Extract the [x, y] coordinate from the center of the cell holding the provided text.  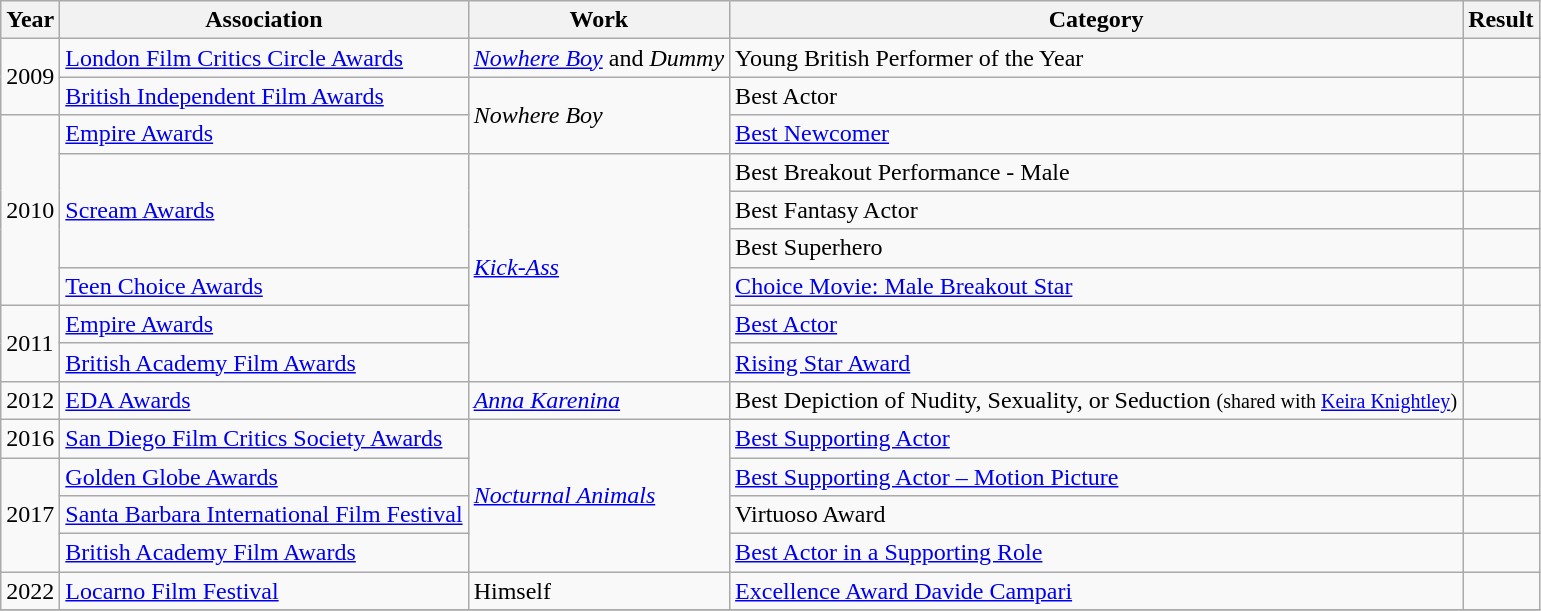
Choice Movie: Male Breakout Star [1096, 286]
Best Supporting Actor – Motion Picture [1096, 477]
Excellence Award Davide Campari [1096, 591]
Best Fantasy Actor [1096, 210]
Scream Awards [264, 210]
2010 [30, 210]
2011 [30, 343]
Best Depiction of Nudity, Sexuality, or Seduction (shared with Keira Knightley) [1096, 400]
2022 [30, 591]
Work [598, 20]
Best Actor in a Supporting Role [1096, 553]
Result [1501, 20]
London Film Critics Circle Awards [264, 58]
Best Newcomer [1096, 134]
2012 [30, 400]
2017 [30, 515]
Anna Karenina [598, 400]
Kick-Ass [598, 267]
Young British Performer of the Year [1096, 58]
Golden Globe Awards [264, 477]
Nowhere Boy [598, 115]
Locarno Film Festival [264, 591]
EDA Awards [264, 400]
Rising Star Award [1096, 362]
British Independent Film Awards [264, 96]
Best Superhero [1096, 248]
2009 [30, 77]
2016 [30, 438]
Best Breakout Performance - Male [1096, 172]
Santa Barbara International Film Festival [264, 515]
Year [30, 20]
Association [264, 20]
Nocturnal Animals [598, 495]
Category [1096, 20]
Teen Choice Awards [264, 286]
Himself [598, 591]
Nowhere Boy and Dummy [598, 58]
Virtuoso Award [1096, 515]
San Diego Film Critics Society Awards [264, 438]
Best Supporting Actor [1096, 438]
